Detect which cell encompasses the target text, then output its [X, Y] center coordinate. 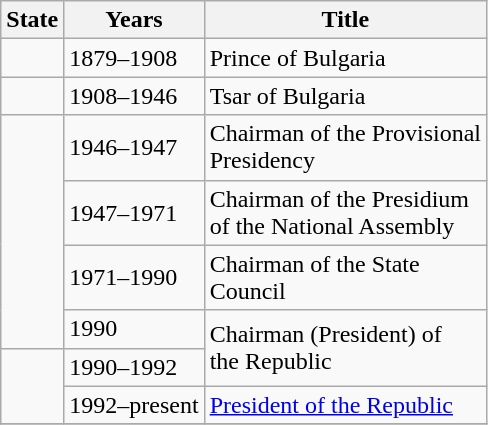
Tsar of Bulgaria [345, 96]
State [32, 20]
1971–1990 [134, 278]
1908–1946 [134, 96]
1990 [134, 329]
Chairman of the Provisional Presidency [345, 148]
1879–1908 [134, 58]
1947–1971 [134, 212]
President of the Republic [345, 405]
Chairman of the Presidium of the National Assembly [345, 212]
Chairman of the State Council [345, 278]
1992–present [134, 405]
1990–1992 [134, 367]
Title [345, 20]
1946–1947 [134, 148]
Prince of Bulgaria [345, 58]
Chairman (President) of the Republic [345, 348]
Years [134, 20]
